Identify which cell holds the provided text, then report its (X, Y) central coordinate. 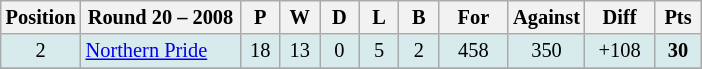
L (379, 17)
Pts (678, 17)
Against (546, 17)
5 (379, 51)
350 (546, 51)
W (300, 17)
B (419, 17)
D (340, 17)
Round 20 – 2008 (161, 17)
+108 (620, 51)
0 (340, 51)
Diff (620, 17)
Position (41, 17)
18 (260, 51)
Northern Pride (161, 51)
P (260, 17)
458 (474, 51)
30 (678, 51)
13 (300, 51)
For (474, 17)
